Return [X, Y] of the center of cell containing provided text 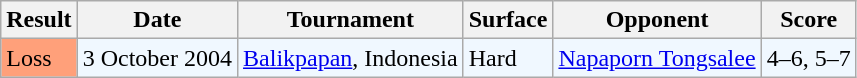
Score [808, 20]
4–6, 5–7 [808, 58]
3 October 2004 [157, 58]
Opponent [657, 20]
Loss [39, 58]
Balikpapan, Indonesia [351, 58]
Hard [508, 58]
Result [39, 20]
Napaporn Tongsalee [657, 58]
Tournament [351, 20]
Surface [508, 20]
Date [157, 20]
